Output the (x, y) coordinate of the center of the cell containing the given text.  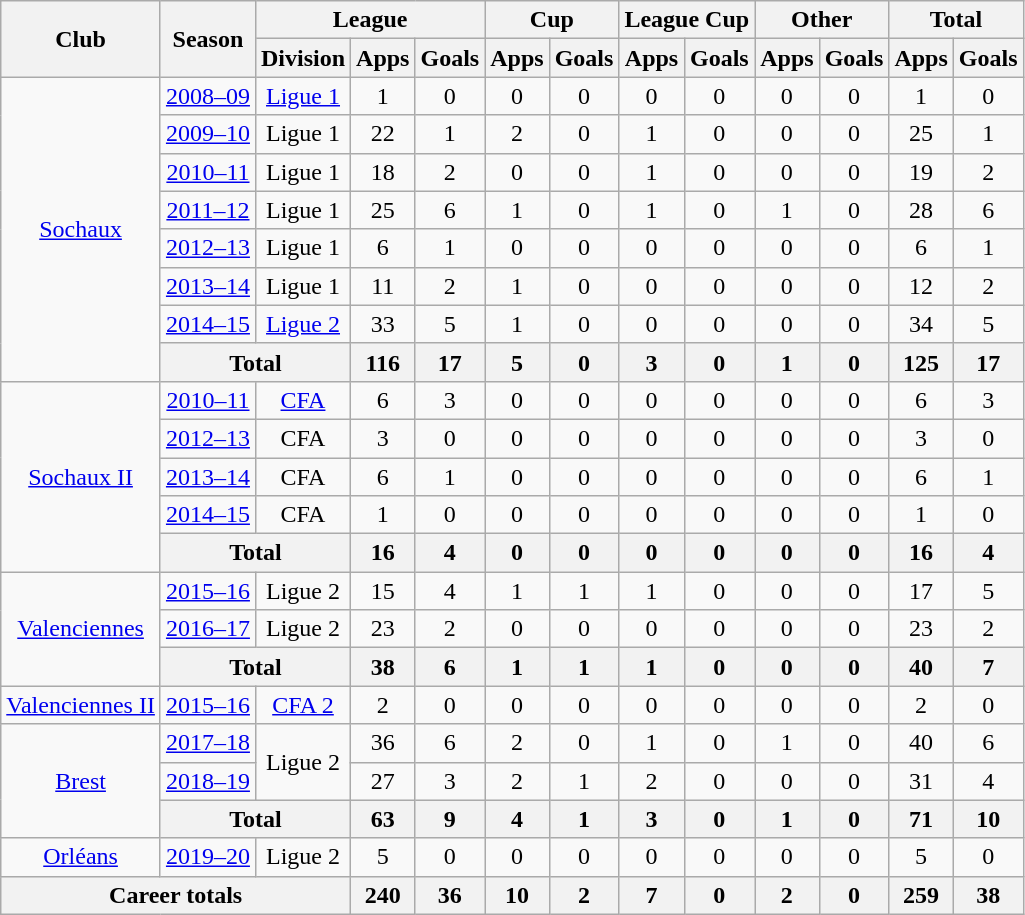
2016–17 (208, 629)
34 (921, 324)
Brest (81, 781)
18 (383, 172)
12 (921, 286)
2019–20 (208, 857)
116 (383, 362)
259 (921, 895)
League (370, 20)
2009–10 (208, 134)
28 (921, 210)
CFA 2 (302, 705)
33 (383, 324)
Valenciennes (81, 629)
2011–12 (208, 210)
2018–19 (208, 781)
15 (383, 591)
2008–09 (208, 96)
125 (921, 362)
240 (383, 895)
22 (383, 134)
Career totals (176, 895)
Valenciennes II (81, 705)
Club (81, 39)
Cup (552, 20)
27 (383, 781)
Season (208, 39)
11 (383, 286)
League Cup (687, 20)
Division (302, 58)
71 (921, 819)
Orléans (81, 857)
9 (450, 819)
Sochaux II (81, 476)
2017–18 (208, 743)
31 (921, 781)
Sochaux (81, 229)
Other (822, 20)
63 (383, 819)
19 (921, 172)
